Pinpoint the cell where the given text exists, returning its (X, Y) midpoint coordinate. 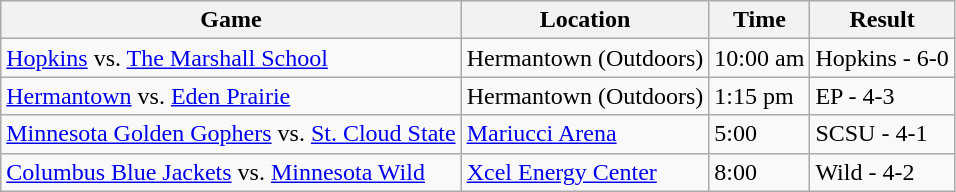
Xcel Energy Center (585, 172)
Columbus Blue Jackets vs. Minnesota Wild (231, 172)
Time (760, 20)
EP - 4-3 (882, 96)
Hermantown vs. Eden Prairie (231, 96)
5:00 (760, 134)
Minnesota Golden Gophers vs. St. Cloud State (231, 134)
Result (882, 20)
8:00 (760, 172)
1:15 pm (760, 96)
10:00 am (760, 58)
Game (231, 20)
Hopkins vs. The Marshall School (231, 58)
Location (585, 20)
Wild - 4-2 (882, 172)
Mariucci Arena (585, 134)
Hopkins - 6-0 (882, 58)
SCSU - 4-1 (882, 134)
